Extract the [X, Y] coordinate from the center of the cell holding the provided text.  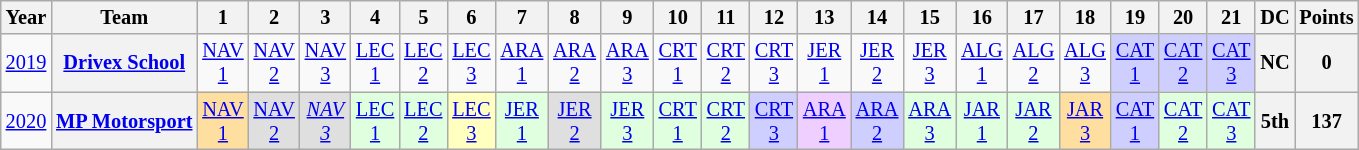
3 [326, 17]
2 [274, 17]
17 [1034, 17]
ALG2 [1034, 63]
16 [982, 17]
0 [1326, 63]
13 [824, 17]
ALG3 [1085, 63]
6 [471, 17]
JAR2 [1034, 121]
10 [678, 17]
137 [1326, 121]
ALG1 [982, 63]
9 [628, 17]
7 [522, 17]
JAR3 [1085, 121]
2020 [26, 121]
21 [1231, 17]
18 [1085, 17]
JAR1 [982, 121]
19 [1135, 17]
MP Motorsport [124, 121]
14 [878, 17]
15 [930, 17]
2019 [26, 63]
1 [222, 17]
4 [375, 17]
20 [1183, 17]
Team [124, 17]
Drivex School [124, 63]
8 [574, 17]
NC [1274, 63]
5th [1274, 121]
DC [1274, 17]
12 [774, 17]
5 [423, 17]
Year [26, 17]
11 [726, 17]
Points [1326, 17]
